Provide the [X, Y] coordinate of the cell's center where the given text is located.  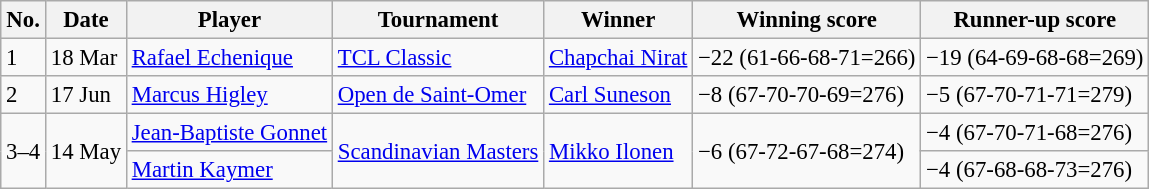
14 May [86, 152]
2 [24, 95]
Runner-up score [1035, 20]
No. [24, 20]
Carl Suneson [618, 95]
Martin Kaymer [229, 170]
−4 (67-68-68-73=276) [1035, 170]
−6 (67-72-67-68=274) [807, 152]
Chapchai Nirat [618, 58]
17 Jun [86, 95]
Marcus Higley [229, 95]
TCL Classic [438, 58]
−5 (67-70-71-71=279) [1035, 95]
18 Mar [86, 58]
−8 (67-70-70-69=276) [807, 95]
Open de Saint-Omer [438, 95]
Tournament [438, 20]
Rafael Echenique [229, 58]
Player [229, 20]
3–4 [24, 152]
Mikko Ilonen [618, 152]
−19 (64-69-68-68=269) [1035, 58]
Winner [618, 20]
1 [24, 58]
Scandinavian Masters [438, 152]
−4 (67-70-71-68=276) [1035, 133]
Date [86, 20]
Jean-Baptiste Gonnet [229, 133]
−22 (61-66-68-71=266) [807, 58]
Winning score [807, 20]
